Output the [x, y] coordinate of the center of the cell containing the given text.  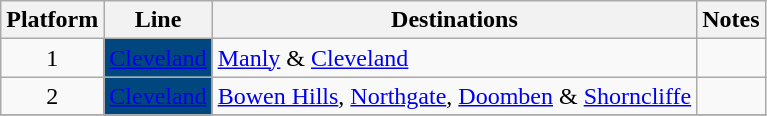
Destinations [454, 20]
Bowen Hills, Northgate, Doomben & Shorncliffe [454, 96]
Platform [52, 20]
2 [52, 96]
Manly & Cleveland [454, 58]
Notes [731, 20]
1 [52, 58]
Line [158, 20]
